Return the (X, Y) coordinate for the center point of the cell that contains the specified text.  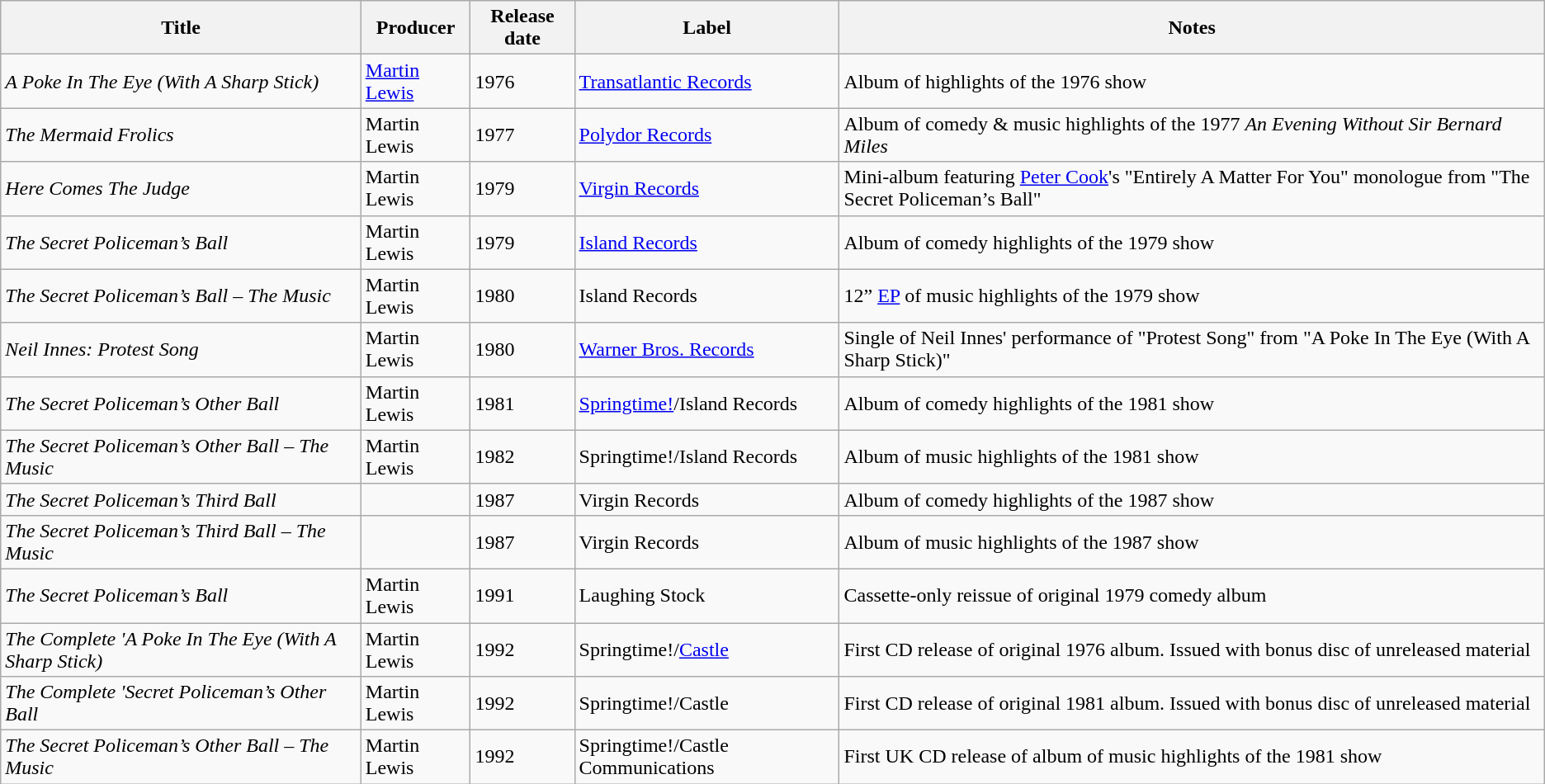
The Mermaid Frolics (182, 135)
Transatlantic Records (706, 81)
Mini-album featuring Peter Cook's "Entirely A Matter For You" monologue from "The Secret Policeman’s Ball" (1192, 188)
1981 (522, 403)
The Secret Policeman’s Third Ball (182, 499)
1982 (522, 457)
Album of music highlights of the 1987 show (1192, 541)
A Poke In The Eye (With A Sharp Stick) (182, 81)
Label (706, 28)
Album of music highlights of the 1981 show (1192, 457)
Title (182, 28)
1977 (522, 135)
Here Comes The Judge (182, 188)
First UK CD release of album of music highlights of the 1981 show (1192, 758)
The Secret Policeman’s Other Ball (182, 403)
Polydor Records (706, 135)
1991 (522, 596)
The Complete 'Secret Policeman’s Other Ball (182, 703)
Warner Bros. Records (706, 350)
The Complete 'A Poke In The Eye (With A Sharp Stick) (182, 649)
Album of comedy & music highlights of the 1977 An Evening Without Sir Bernard Miles (1192, 135)
Producer (416, 28)
First CD release of original 1981 album. Issued with bonus disc of unreleased material (1192, 703)
Album of highlights of the 1976 show (1192, 81)
Album of comedy highlights of the 1979 show (1192, 243)
Springtime!/Castle Communications (706, 758)
Release date (522, 28)
Notes (1192, 28)
Single of Neil Innes' performance of "Protest Song" from "A Poke In The Eye (With A Sharp Stick)" (1192, 350)
Laughing Stock (706, 596)
Cassette-only reissue of original 1979 comedy album (1192, 596)
Neil Innes: Protest Song (182, 350)
The Secret Policeman’s Ball – The Music (182, 295)
The Secret Policeman’s Third Ball – The Music (182, 541)
First CD release of original 1976 album. Issued with bonus disc of unreleased material (1192, 649)
Album of comedy highlights of the 1987 show (1192, 499)
1976 (522, 81)
Album of comedy highlights of the 1981 show (1192, 403)
12” EP of music highlights of the 1979 show (1192, 295)
